Scan for the cell matching the given text and deliver its (x, y) coordinate at center. 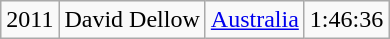
1:46:36 (346, 20)
2011 (30, 20)
David Dellow (132, 20)
Australia (254, 20)
